Identify which cell holds the provided text, then report its (x, y) central coordinate. 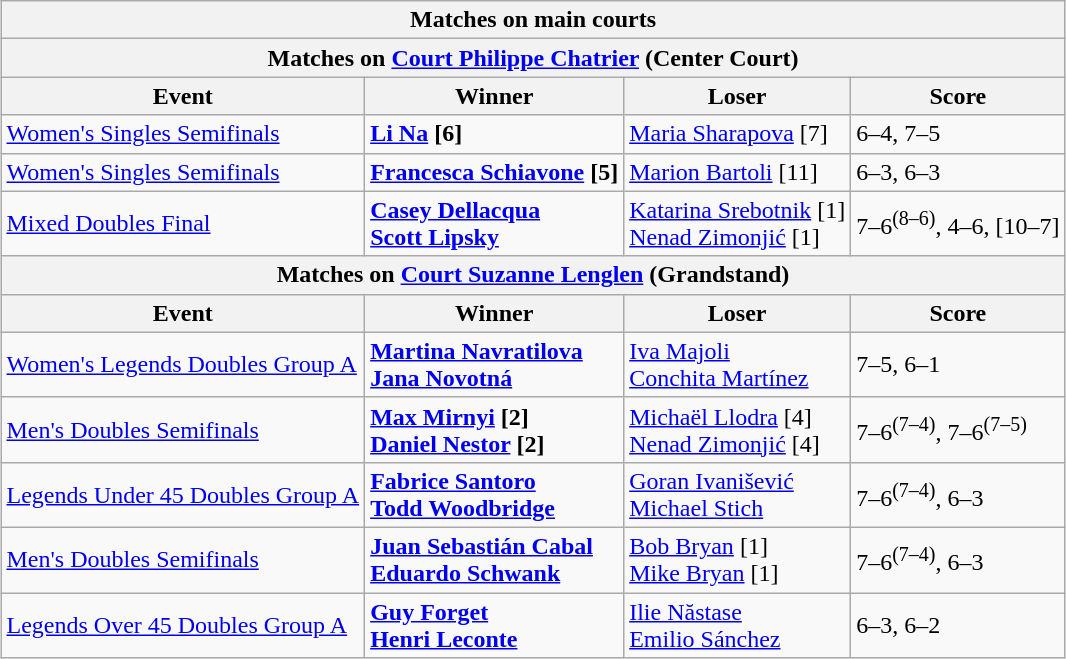
Ilie Năstase Emilio Sánchez (738, 624)
Li Na [6] (494, 134)
Martina Navratilova Jana Novotná (494, 364)
Juan Sebastián Cabal Eduardo Schwank (494, 560)
Iva Majoli Conchita Martínez (738, 364)
Bob Bryan [1] Mike Bryan [1] (738, 560)
6–3, 6–2 (958, 624)
Michaël Llodra [4] Nenad Zimonjić [4] (738, 430)
Goran Ivanišević Michael Stich (738, 494)
Maria Sharapova [7] (738, 134)
7–5, 6–1 (958, 364)
Guy Forget Henri Leconte (494, 624)
Marion Bartoli [11] (738, 172)
Francesca Schiavone [5] (494, 172)
Women's Legends Doubles Group A (183, 364)
Matches on Court Philippe Chatrier (Center Court) (533, 58)
Fabrice Santoro Todd Woodbridge (494, 494)
6–4, 7–5 (958, 134)
Matches on main courts (533, 20)
Legends Over 45 Doubles Group A (183, 624)
Casey Dellacqua Scott Lipsky (494, 224)
Max Mirnyi [2] Daniel Nestor [2] (494, 430)
Katarina Srebotnik [1] Nenad Zimonjić [1] (738, 224)
Mixed Doubles Final (183, 224)
Matches on Court Suzanne Lenglen (Grandstand) (533, 275)
7–6(7–4), 7–6(7–5) (958, 430)
Legends Under 45 Doubles Group A (183, 494)
7–6(8–6), 4–6, [10–7] (958, 224)
6–3, 6–3 (958, 172)
